Find where the given text appears and provide that cell's center as (X, Y) coordinate. 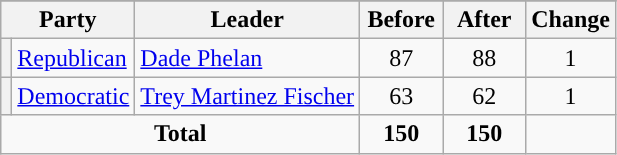
Republican (74, 58)
Dade Phelan (248, 58)
Before (402, 20)
After (484, 20)
87 (402, 58)
88 (484, 58)
Party (68, 20)
Trey Martinez Fischer (248, 96)
63 (402, 96)
62 (484, 96)
Leader (248, 20)
Democratic (74, 96)
Total (180, 134)
Change (571, 20)
